Output the [X, Y] coordinate of the center of the cell containing the given text.  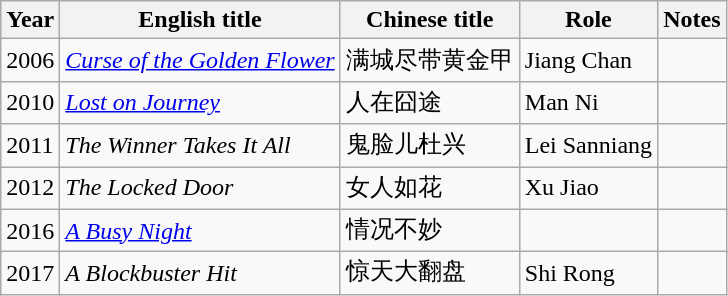
A Blockbuster Hit [200, 274]
女人如花 [430, 188]
Lei Sanniang [588, 146]
The Winner Takes It All [200, 146]
2016 [30, 230]
2010 [30, 102]
2011 [30, 146]
鬼脸儿杜兴 [430, 146]
满城尽带黄金甲 [430, 60]
Xu Jiao [588, 188]
2012 [30, 188]
Shi Rong [588, 274]
Man Ni [588, 102]
Jiang Chan [588, 60]
Role [588, 20]
A Busy Night [200, 230]
Year [30, 20]
情况不妙 [430, 230]
2017 [30, 274]
The Locked Door [200, 188]
Lost on Journey [200, 102]
Chinese title [430, 20]
惊天大翻盘 [430, 274]
English title [200, 20]
人在囧途 [430, 102]
2006 [30, 60]
Notes [692, 20]
Curse of the Golden Flower [200, 60]
